Extract the [x, y] coordinate from the center of the cell holding the provided text.  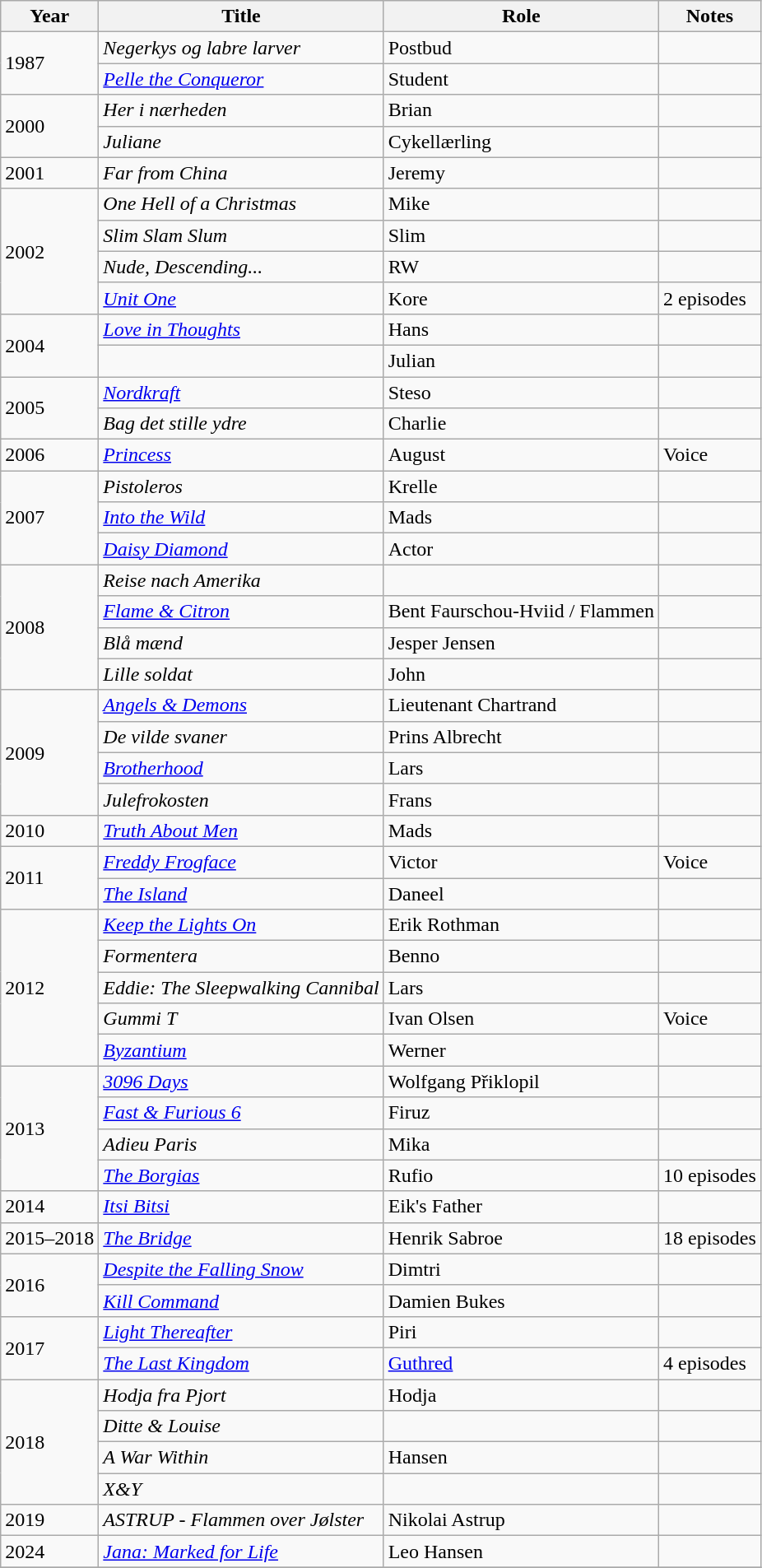
A War Within [241, 1458]
The Island [241, 893]
Eddie: The Sleepwalking Cannibal [241, 988]
The Bridge [241, 1238]
1987 [49, 63]
Light Thereafter [241, 1332]
Into the Wild [241, 518]
Student [521, 79]
Jesper Jensen [521, 643]
2016 [49, 1285]
2 episodes [710, 298]
Brian [521, 110]
Lieutenant Chartrand [521, 705]
Unit One [241, 298]
Lille soldat [241, 674]
Notes [710, 16]
2010 [49, 831]
2007 [49, 518]
Hodja fra Pjort [241, 1395]
2000 [49, 126]
Freddy Frogface [241, 862]
Her i nærheden [241, 110]
Pistoleros [241, 486]
Charlie [521, 424]
Guthred [521, 1363]
Title [241, 16]
Werner [521, 1050]
2004 [49, 345]
Nordkraft [241, 393]
Kill Command [241, 1300]
Damien Bukes [521, 1300]
Hans [521, 329]
Henrik Sabroe [521, 1238]
Negerkys og labre larver [241, 48]
Juliane [241, 142]
Jana: Marked for Life [241, 1552]
Ivan Olsen [521, 1019]
2012 [49, 988]
2014 [49, 1207]
Kore [521, 298]
Erik Rothman [521, 925]
Actor [521, 549]
RW [521, 267]
Julefrokosten [241, 799]
Fast & Furious 6 [241, 1113]
2015–2018 [49, 1238]
Bent Faurschou-Hviid / Flammen [521, 612]
Itsi Bitsi [241, 1207]
Benno [521, 956]
2011 [49, 877]
Cykellærling [521, 142]
Postbud [521, 48]
2008 [49, 627]
Frans [521, 799]
Krelle [521, 486]
2006 [49, 455]
Eik's Father [521, 1207]
Firuz [521, 1113]
2009 [49, 752]
Nude, Descending... [241, 267]
Reise nach Amerika [241, 580]
Flame & Citron [241, 612]
Mika [521, 1144]
Hodja [521, 1395]
4 episodes [710, 1363]
Prins Albrecht [521, 737]
18 episodes [710, 1238]
2018 [49, 1442]
Keep the Lights On [241, 925]
Year [49, 16]
Gummi T [241, 1019]
Princess [241, 455]
Despite the Falling Snow [241, 1269]
Love in Thoughts [241, 329]
Wolfgang Přiklopil [521, 1082]
Leo Hansen [521, 1552]
Byzantium [241, 1050]
2001 [49, 173]
Rufio [521, 1175]
Bag det stille ydre [241, 424]
3096 Days [241, 1082]
Slim Slam Slum [241, 235]
10 episodes [710, 1175]
2002 [49, 251]
De vilde svaner [241, 737]
2013 [49, 1128]
Angels & Demons [241, 705]
Daneel [521, 893]
August [521, 455]
Mike [521, 204]
Blå mænd [241, 643]
Daisy Diamond [241, 549]
Formentera [241, 956]
Nikolai Astrup [521, 1520]
2019 [49, 1520]
ASTRUP - Flammen over Jølster [241, 1520]
The Last Kingdom [241, 1363]
Dimtri [521, 1269]
Slim [521, 235]
Role [521, 16]
Victor [521, 862]
One Hell of a Christmas [241, 204]
Brotherhood [241, 768]
2024 [49, 1552]
Pelle the Conqueror [241, 79]
Steso [521, 393]
Julian [521, 361]
Adieu Paris [241, 1144]
Ditte & Louise [241, 1426]
2017 [49, 1347]
Jeremy [521, 173]
Hansen [521, 1458]
Truth About Men [241, 831]
John [521, 674]
The Borgias [241, 1175]
X&Y [241, 1489]
Far from China [241, 173]
2005 [49, 408]
Piri [521, 1332]
